Search for the cell housing the specified text and yield its (X, Y) center coordinate. 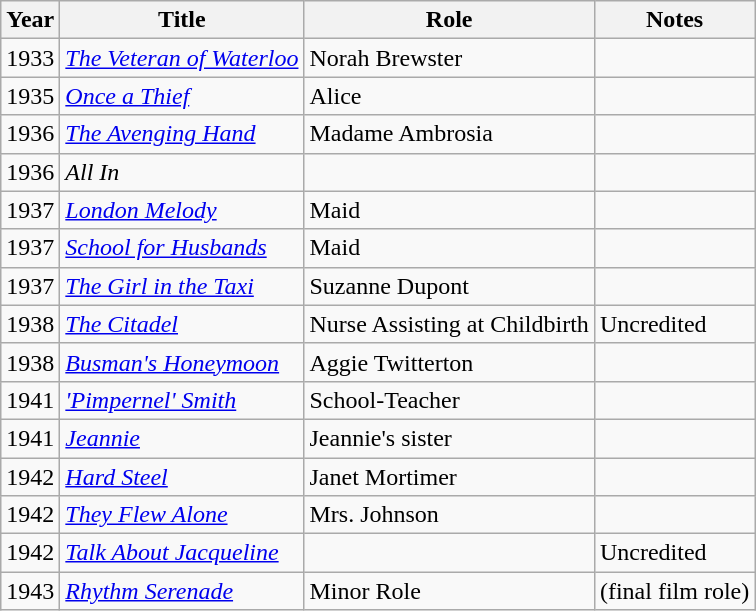
School-Teacher (449, 400)
The Citadel (182, 324)
The Girl in the Taxi (182, 286)
School for Husbands (182, 248)
Suzanne Dupont (449, 286)
Janet Mortimer (449, 477)
1933 (30, 58)
Talk About Jacqueline (182, 553)
1935 (30, 96)
Madame Ambrosia (449, 134)
Jeannie (182, 438)
London Melody (182, 210)
1943 (30, 591)
Busman's Honeymoon (182, 362)
Hard Steel (182, 477)
'Pimpernel' Smith (182, 400)
Aggie Twitterton (449, 362)
The Veteran of Waterloo (182, 58)
(final film role) (674, 591)
Minor Role (449, 591)
They Flew Alone (182, 515)
Jeannie's sister (449, 438)
The Avenging Hand (182, 134)
Mrs. Johnson (449, 515)
Year (30, 20)
Once a Thief (182, 96)
All In (182, 172)
Title (182, 20)
Norah Brewster (449, 58)
Notes (674, 20)
Nurse Assisting at Childbirth (449, 324)
Alice (449, 96)
Rhythm Serenade (182, 591)
Role (449, 20)
